Locate the cell with the specified text and output its (x, y) center coordinate. 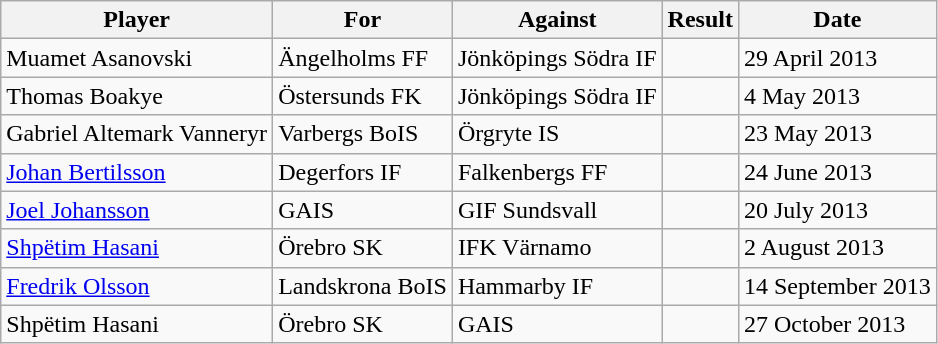
Varbergs BoIS (363, 134)
For (363, 20)
Ängelholms FF (363, 58)
Fredrik Olsson (137, 286)
20 July 2013 (837, 210)
Player (137, 20)
Against (557, 20)
Thomas Boakye (137, 96)
Gabriel Altemark Vanneryr (137, 134)
Johan Bertilsson (137, 172)
4 May 2013 (837, 96)
24 June 2013 (837, 172)
IFK Värnamo (557, 248)
Date (837, 20)
Falkenbergs FF (557, 172)
23 May 2013 (837, 134)
Muamet Asanovski (137, 58)
Result (700, 20)
Örgryte IS (557, 134)
29 April 2013 (837, 58)
14 September 2013 (837, 286)
2 August 2013 (837, 248)
Landskrona BoIS (363, 286)
GIF Sundsvall (557, 210)
Degerfors IF (363, 172)
Östersunds FK (363, 96)
27 October 2013 (837, 324)
Joel Johansson (137, 210)
Hammarby IF (557, 286)
